Scan for the cell matching the given text and deliver its (x, y) coordinate at center. 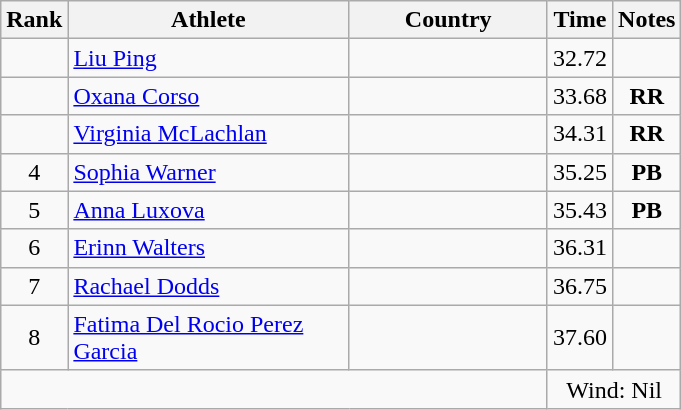
7 (34, 286)
Country (448, 20)
34.31 (580, 134)
Wind: Nil (614, 389)
4 (34, 172)
32.72 (580, 58)
Fatima Del Rocio Perez Garcia (208, 338)
Sophia Warner (208, 172)
Notes (647, 20)
Rachael Dodds (208, 286)
37.60 (580, 338)
Virginia McLachlan (208, 134)
Erinn Walters (208, 248)
Oxana Corso (208, 96)
5 (34, 210)
Anna Luxova (208, 210)
35.43 (580, 210)
33.68 (580, 96)
8 (34, 338)
36.31 (580, 248)
35.25 (580, 172)
Rank (34, 20)
6 (34, 248)
Time (580, 20)
36.75 (580, 286)
Liu Ping (208, 58)
Athlete (208, 20)
